Scan for the cell matching the given text and deliver its [X, Y] coordinate at center. 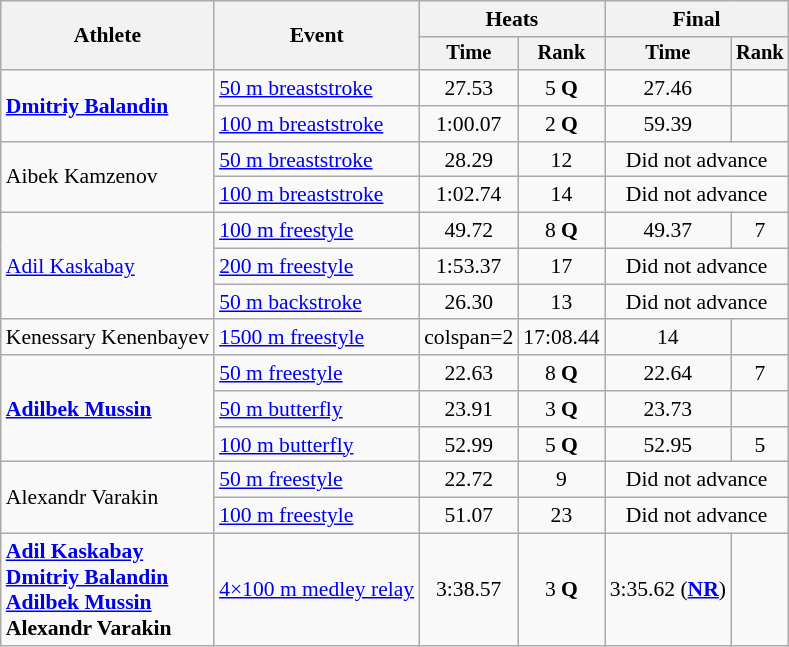
28.29 [468, 160]
27.46 [668, 88]
3:35.62 (NR) [668, 590]
100 m butterfly [316, 445]
49.72 [468, 231]
50 m backstroke [316, 302]
Final [697, 19]
Adil KaskabayDmitriy BalandinAdilbek MussinAlexandr Varakin [108, 590]
2 Q [561, 124]
23.91 [468, 409]
4×100 m medley relay [316, 590]
22.64 [668, 373]
17:08.44 [561, 338]
3:38.57 [468, 590]
Dmitriy Balandin [108, 106]
51.07 [468, 516]
22.63 [468, 373]
5 [760, 445]
49.37 [668, 231]
1500 m freestyle [316, 338]
52.99 [468, 445]
23.73 [668, 409]
Alexandr Varakin [108, 498]
50 m butterfly [316, 409]
22.72 [468, 480]
59.39 [668, 124]
17 [561, 267]
26.30 [468, 302]
12 [561, 160]
Event [316, 36]
27.53 [468, 88]
13 [561, 302]
23 [561, 516]
Adil Kaskabay [108, 266]
Athlete [108, 36]
Aibek Kamzenov [108, 178]
1:53.37 [468, 267]
1:00.07 [468, 124]
Kenessary Kenenbayev️ [108, 338]
200 m freestyle [316, 267]
9 [561, 480]
colspan=2 [468, 338]
Adilbek Mussin [108, 408]
1:02.74 [468, 195]
Heats [512, 19]
52.95 [668, 445]
